Scan for the cell matching the given text and deliver its [X, Y] coordinate at center. 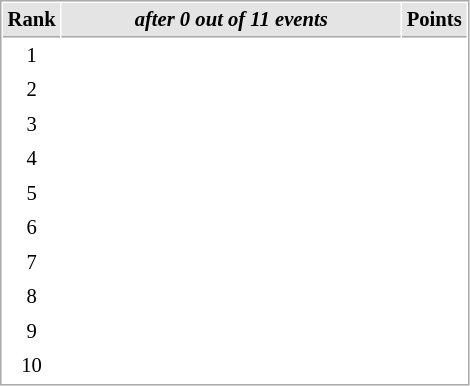
7 [32, 262]
4 [32, 158]
9 [32, 332]
1 [32, 56]
Rank [32, 20]
Points [434, 20]
2 [32, 90]
after 0 out of 11 events [232, 20]
10 [32, 366]
5 [32, 194]
8 [32, 296]
3 [32, 124]
6 [32, 228]
